Identify which cell holds the provided text, then report its (x, y) central coordinate. 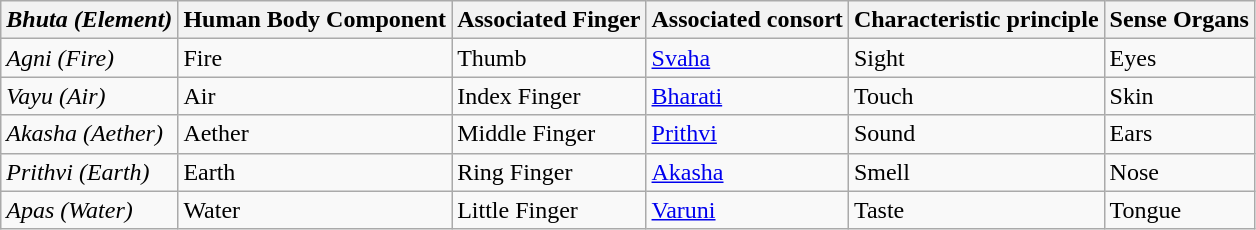
Characteristic principle (976, 20)
Smell (976, 172)
Air (315, 96)
Sight (976, 58)
Sound (976, 134)
Middle Finger (549, 134)
Water (315, 210)
Earth (315, 172)
Tongue (1179, 210)
Aether (315, 134)
Ring Finger (549, 172)
Human Body Component (315, 20)
Touch (976, 96)
Eyes (1179, 58)
Associated consort (747, 20)
Little Finger (549, 210)
Prithvi (747, 134)
Apas (Water) (90, 210)
Thumb (549, 58)
Vayu (Air) (90, 96)
Index Finger (549, 96)
Varuni (747, 210)
Ears (1179, 134)
Bharati (747, 96)
Svaha (747, 58)
Akasha (747, 172)
Prithvi (Earth) (90, 172)
Fire (315, 58)
Agni (Fire) (90, 58)
Nose (1179, 172)
Taste (976, 210)
Bhuta (Element) (90, 20)
Akasha (Aether) (90, 134)
Associated Finger (549, 20)
Skin (1179, 96)
Sense Organs (1179, 20)
